From the cell containing the given text, extract its center point as [X, Y] coordinate. 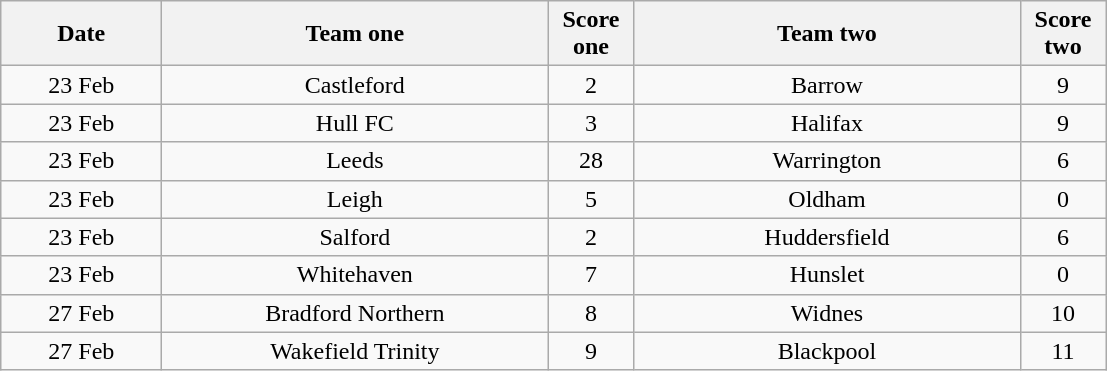
11 [1063, 351]
Salford [355, 237]
Huddersfield [827, 237]
Oldham [827, 199]
Score one [591, 34]
Warrington [827, 161]
Leeds [355, 161]
Wakefield Trinity [355, 351]
Team one [355, 34]
Hull FC [355, 123]
Blackpool [827, 351]
Team two [827, 34]
28 [591, 161]
Barrow [827, 85]
7 [591, 275]
Widnes [827, 313]
Bradford Northern [355, 313]
Castleford [355, 85]
3 [591, 123]
Hunslet [827, 275]
Score two [1063, 34]
Halifax [827, 123]
10 [1063, 313]
Whitehaven [355, 275]
Leigh [355, 199]
5 [591, 199]
8 [591, 313]
Date [82, 34]
